Search for the cell housing the specified text and yield its [X, Y] center coordinate. 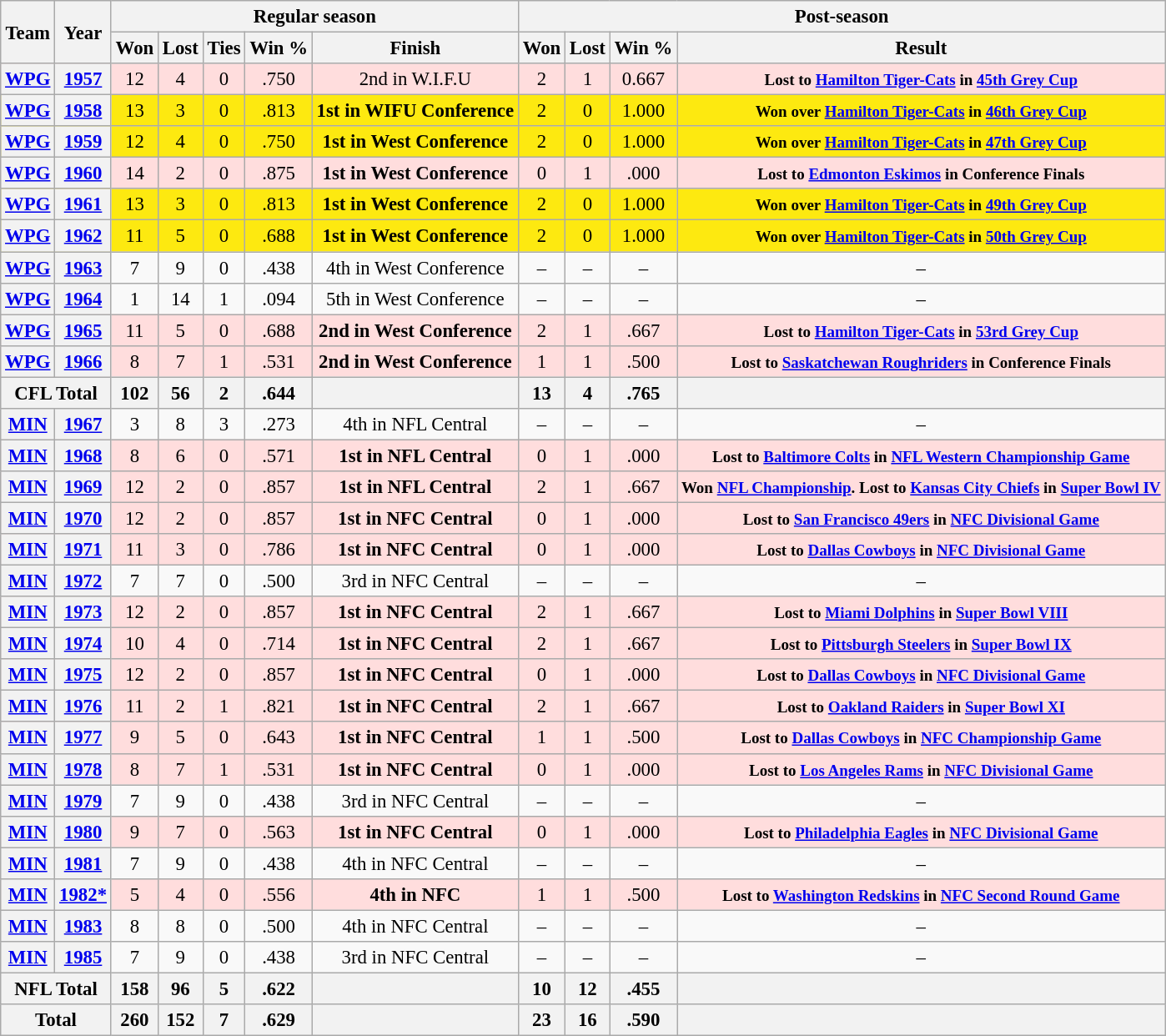
Lost to Dallas Cowboys in NFC Championship Game [921, 738]
1964 [83, 299]
Lost to Miami Dolphins in Super Bowl VIII [921, 612]
5th in West Conference [415, 299]
.765 [643, 393]
1959 [83, 142]
Finish [415, 48]
1968 [83, 455]
Lost to Hamilton Tiger-Cats in 53rd Grey Cup [921, 330]
Team [28, 32]
.644 [279, 393]
96 [180, 988]
Post-season [842, 17]
1966 [83, 361]
.875 [279, 174]
1957 [83, 79]
Won over Hamilton Tiger-Cats in 49th Grey Cup [921, 204]
CFL Total [57, 393]
.590 [643, 1020]
1982* [83, 895]
Lost to Baltimore Colts in NFL Western Championship Game [921, 455]
260 [134, 1020]
1967 [83, 425]
6 [180, 455]
1962 [83, 236]
1978 [83, 769]
.455 [643, 988]
1971 [83, 550]
4th in NFL Central [415, 425]
23 [541, 1020]
Won over Hamilton Tiger-Cats in 47th Grey Cup [921, 142]
Lost to Saskatchewan Roughriders in Conference Finals [921, 361]
1985 [83, 958]
.622 [279, 988]
Lost to Philadelphia Eagles in NFC Divisional Game [921, 832]
.714 [279, 644]
Regular season [314, 17]
Won NFL Championship. Lost to Kansas City Chiefs in Super Bowl IV [921, 487]
1960 [83, 174]
158 [134, 988]
.821 [279, 707]
Won over Hamilton Tiger-Cats in 46th Grey Cup [921, 111]
1976 [83, 707]
4th in West Conference [415, 268]
.786 [279, 550]
1973 [83, 612]
2nd in W.I.F.U [415, 79]
.273 [279, 425]
Total [57, 1020]
1979 [83, 801]
1972 [83, 581]
1963 [83, 268]
Lost to Pittsburgh Steelers in Super Bowl IX [921, 644]
Lost to Oakland Raiders in Super Bowl XI [921, 707]
.629 [279, 1020]
Lost to Hamilton Tiger-Cats in 45th Grey Cup [921, 79]
Ties [224, 48]
1980 [83, 832]
.571 [279, 455]
.643 [279, 738]
1970 [83, 518]
16 [588, 1020]
0.667 [643, 79]
NFL Total [57, 988]
1969 [83, 487]
4th in NFC [415, 895]
.563 [279, 832]
Lost to San Francisco 49ers in NFC Divisional Game [921, 518]
152 [180, 1020]
.556 [279, 895]
.094 [279, 299]
1965 [83, 330]
56 [180, 393]
1975 [83, 675]
1974 [83, 644]
Result [921, 48]
1977 [83, 738]
Lost to Washington Redskins in NFC Second Round Game [921, 895]
Year [83, 32]
1961 [83, 204]
Lost to Edmonton Eskimos in Conference Finals [921, 174]
Won over Hamilton Tiger-Cats in 50th Grey Cup [921, 236]
1st in WIFU Conference [415, 111]
1981 [83, 863]
1958 [83, 111]
1983 [83, 926]
102 [134, 393]
Lost to Los Angeles Rams in NFC Divisional Game [921, 769]
